Find where the given text appears and provide that cell's center as (x, y) coordinate. 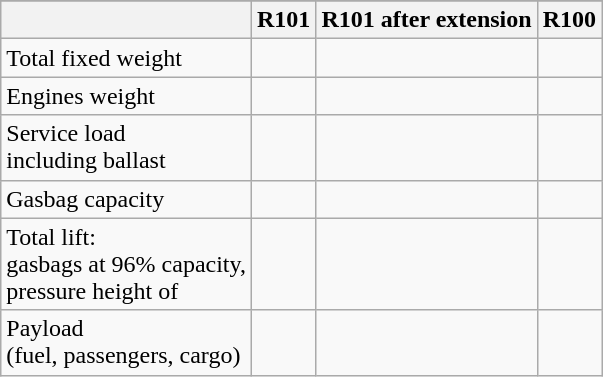
Service loadincluding ballast (126, 148)
Payload(fuel, passengers, cargo) (126, 342)
R100 (569, 20)
R101 after extension (426, 20)
Gasbag capacity (126, 199)
Total lift:gasbags at 96% capacity, pressure height of (126, 264)
Engines weight (126, 96)
R101 (284, 20)
Total fixed weight (126, 58)
